Scan for the cell matching the given text and deliver its (x, y) coordinate at center. 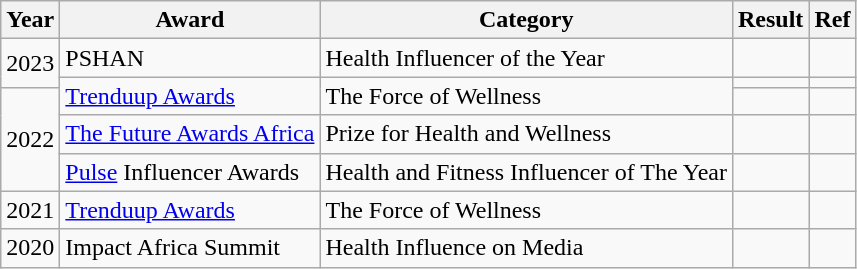
2021 (30, 210)
Prize for Health and Wellness (526, 134)
Result (770, 20)
Health Influence on Media (526, 248)
The Future Awards Africa (190, 134)
Ref (832, 20)
2020 (30, 248)
Category (526, 20)
2022 (30, 140)
Impact Africa Summit (190, 248)
Pulse Influencer Awards (190, 172)
Health and Fitness Influencer of The Year (526, 172)
2023 (30, 64)
Year (30, 20)
PSHAN (190, 58)
Award (190, 20)
Health Influencer of the Year (526, 58)
